Capture the cell that displays the provided text and extract its (X, Y) central coordinate. 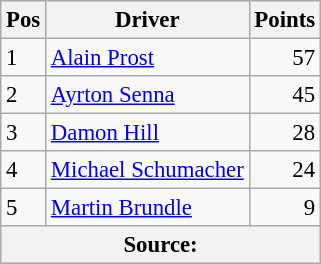
Points (284, 20)
5 (24, 208)
Alain Prost (148, 58)
4 (24, 170)
45 (284, 95)
28 (284, 133)
2 (24, 95)
Pos (24, 20)
Driver (148, 20)
Michael Schumacher (148, 170)
1 (24, 58)
Martin Brundle (148, 208)
9 (284, 208)
Ayrton Senna (148, 95)
57 (284, 58)
3 (24, 133)
24 (284, 170)
Damon Hill (148, 133)
Source: (161, 245)
